Provide the [x, y] coordinate of the cell's center where the given text is located.  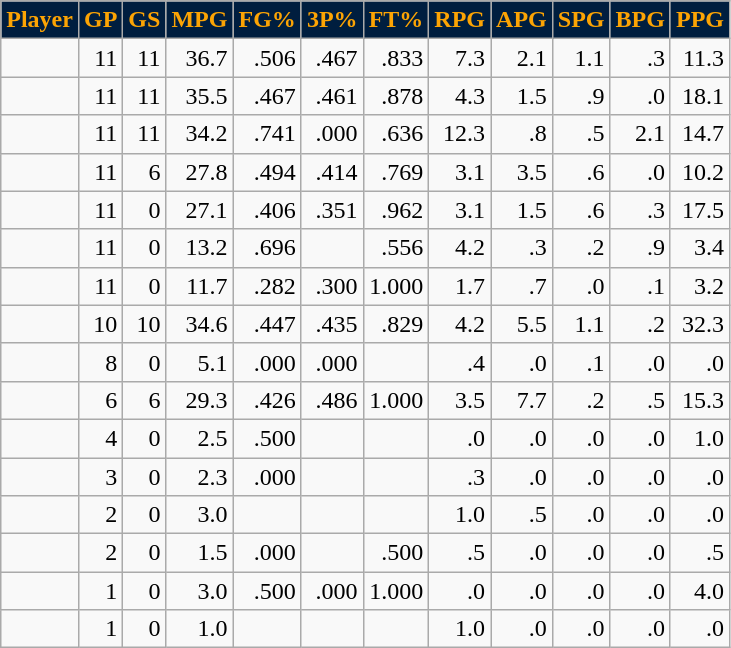
.829 [396, 324]
34.6 [200, 324]
.8 [522, 134]
7.3 [460, 58]
.461 [332, 96]
29.3 [200, 400]
.300 [332, 286]
.878 [396, 96]
BPG [640, 20]
MPG [200, 20]
.494 [267, 172]
12.3 [460, 134]
SPG [581, 20]
APG [522, 20]
.351 [332, 210]
3.4 [700, 248]
14.7 [700, 134]
.7 [522, 286]
.426 [267, 400]
3.2 [700, 286]
Player [40, 20]
18.1 [700, 96]
5.1 [200, 362]
.447 [267, 324]
RPG [460, 20]
34.2 [200, 134]
FG% [267, 20]
11.7 [200, 286]
.636 [396, 134]
32.3 [700, 324]
27.8 [200, 172]
.962 [396, 210]
17.5 [700, 210]
.406 [267, 210]
.506 [267, 58]
.414 [332, 172]
FT% [396, 20]
.556 [396, 248]
.833 [396, 58]
11.3 [700, 58]
13.2 [200, 248]
2.3 [200, 477]
35.5 [200, 96]
4 [100, 438]
.769 [396, 172]
5.5 [522, 324]
.282 [267, 286]
PPG [700, 20]
.696 [267, 248]
15.3 [700, 400]
2.5 [200, 438]
8 [100, 362]
.4 [460, 362]
10.2 [700, 172]
3P% [332, 20]
.486 [332, 400]
4.3 [460, 96]
GS [144, 20]
1.7 [460, 286]
.741 [267, 134]
.435 [332, 324]
3 [100, 477]
4.0 [700, 591]
GP [100, 20]
27.1 [200, 210]
7.7 [522, 400]
36.7 [200, 58]
